For the text-containing cell, return its midpoint in [X, Y] coordinate format. 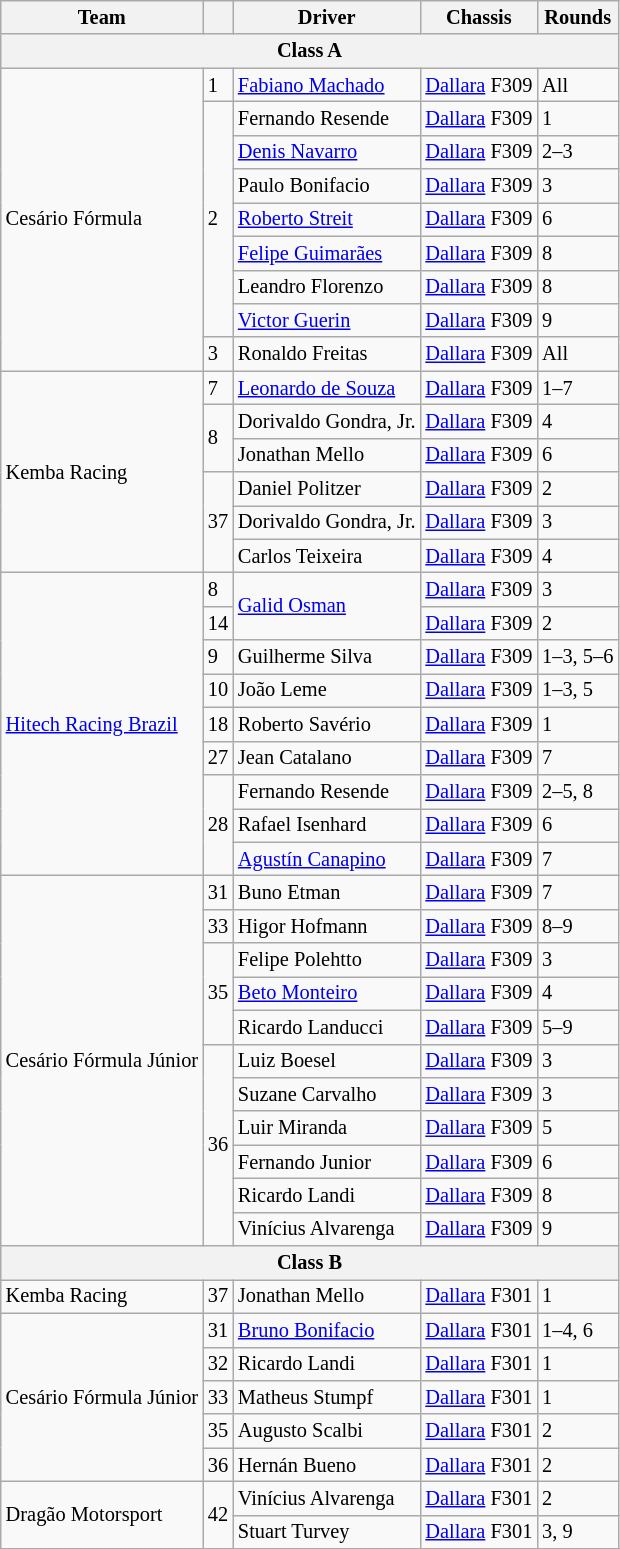
Class B [310, 1263]
Roberto Savério [326, 724]
Rafael Isenhard [326, 825]
Hitech Racing Brazil [102, 724]
Leandro Florenzo [326, 287]
1–3, 5 [578, 690]
28 [218, 824]
Fabiano Machado [326, 85]
10 [218, 690]
Carlos Teixeira [326, 556]
1–7 [578, 388]
Rounds [578, 17]
Agustín Canapino [326, 859]
Jean Catalano [326, 758]
Suzane Carvalho [326, 1094]
18 [218, 724]
Beto Monteiro [326, 993]
Roberto Streit [326, 219]
Bruno Bonifacio [326, 1330]
Leonardo de Souza [326, 388]
João Leme [326, 690]
Felipe Guimarães [326, 253]
Denis Navarro [326, 152]
42 [218, 1514]
5 [578, 1128]
Paulo Bonifacio [326, 186]
Ronaldo Freitas [326, 354]
Chassis [478, 17]
Galid Osman [326, 606]
Fernando Junior [326, 1162]
Augusto Scalbi [326, 1431]
32 [218, 1364]
5–9 [578, 1027]
3, 9 [578, 1532]
Higor Hofmann [326, 926]
Hernán Bueno [326, 1465]
Stuart Turvey [326, 1532]
Guilherme Silva [326, 657]
27 [218, 758]
Luiz Boesel [326, 1061]
Victor Guerin [326, 320]
Cesário Fórmula [102, 220]
Driver [326, 17]
Buno Etman [326, 892]
Matheus Stumpf [326, 1397]
1–3, 5–6 [578, 657]
Dragão Motorsport [102, 1514]
Team [102, 17]
Ricardo Landucci [326, 1027]
Class A [310, 51]
2–3 [578, 152]
Felipe Polehtto [326, 960]
2–5, 8 [578, 791]
14 [218, 623]
Luir Miranda [326, 1128]
8–9 [578, 926]
1–4, 6 [578, 1330]
Daniel Politzer [326, 489]
